Extract the (X, Y) coordinate from the center of the cell holding the provided text.  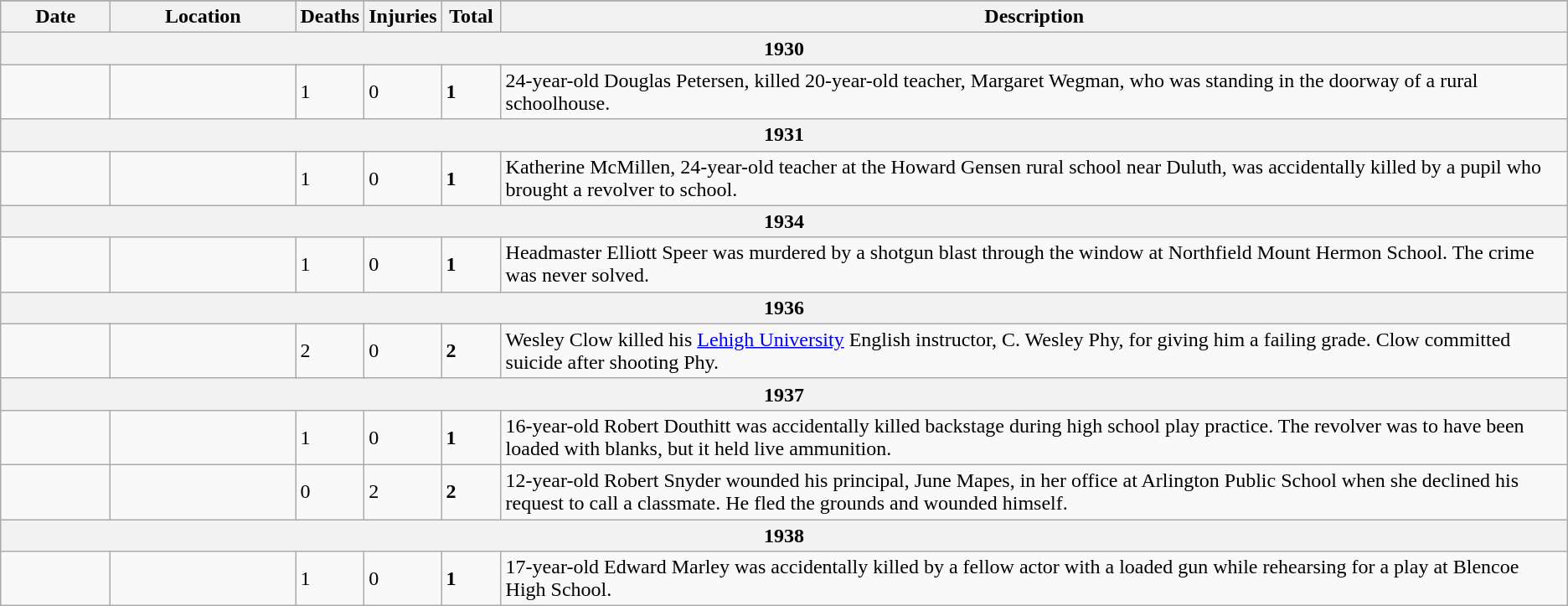
Deaths (330, 17)
Total (471, 17)
1936 (784, 308)
24-year-old Douglas Petersen, killed 20-year-old teacher, Margaret Wegman, who was standing in the doorway of a rural schoolhouse. (1034, 92)
Description (1034, 17)
17-year-old Edward Marley was accidentally killed by a fellow actor with a loaded gun while rehearsing for a play at Blencoe High School. (1034, 578)
Headmaster Elliott Speer was murdered by a shotgun blast through the window at Northfield Mount Hermon School. The crime was never solved. (1034, 265)
Location (203, 17)
Date (55, 17)
Injuries (403, 17)
1934 (784, 221)
1938 (784, 536)
1930 (784, 49)
1937 (784, 394)
1931 (784, 135)
